Return [X, Y] of the center of cell containing provided text 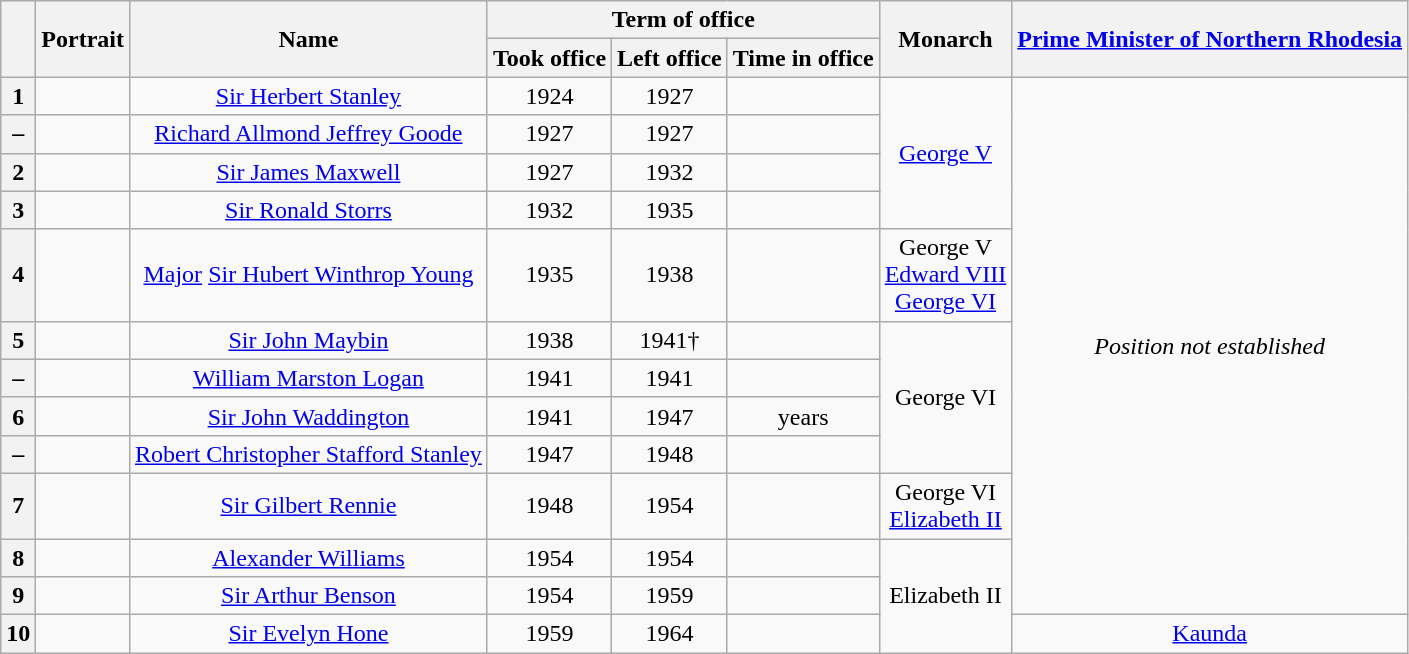
Sir John Maybin [308, 340]
Took office [549, 58]
Sir Arthur Benson [308, 596]
Term of office [683, 20]
Robert Christopher Stafford Stanley [308, 454]
Sir Herbert Stanley [308, 96]
4 [18, 275]
Kaunda [1210, 634]
1941† [670, 340]
Sir John Waddington [308, 416]
5 [18, 340]
9 [18, 596]
Time in office [803, 58]
Sir Gilbert Rennie [308, 506]
8 [18, 557]
Name [308, 39]
7 [18, 506]
years [803, 416]
George VEdward VIIIGeorge VI [946, 275]
1924 [549, 96]
2 [18, 172]
Sir Ronald Storrs [308, 210]
10 [18, 634]
George VI [946, 397]
George VIElizabeth II [946, 506]
Position not established [1210, 346]
Prime Minister of Northern Rhodesia [1210, 39]
Monarch [946, 39]
George V [946, 153]
Left office [670, 58]
Elizabeth II [946, 595]
1 [18, 96]
Richard Allmond Jeffrey Goode [308, 134]
1964 [670, 634]
Sir James Maxwell [308, 172]
Alexander Williams [308, 557]
Major Sir Hubert Winthrop Young [308, 275]
William Marston Logan [308, 378]
6 [18, 416]
Portrait [83, 39]
Sir Evelyn Hone [308, 634]
3 [18, 210]
